Scan for the cell matching the given text and deliver its [x, y] coordinate at center. 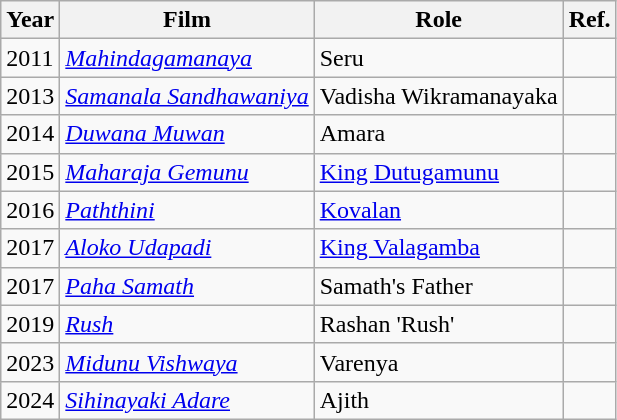
Samath's Father [438, 286]
2016 [30, 210]
2011 [30, 58]
2013 [30, 96]
Mahindagamanaya [187, 58]
Varenya [438, 362]
Role [438, 20]
2019 [30, 324]
Duwana Muwan [187, 134]
Seru [438, 58]
2015 [30, 172]
Kovalan [438, 210]
Maharaja Gemunu [187, 172]
King Dutugamunu [438, 172]
Rashan 'Rush' [438, 324]
Vadisha Wikramanayaka [438, 96]
Midunu Vishwaya [187, 362]
Year [30, 20]
Aloko Udapadi [187, 248]
2014 [30, 134]
Paha Samath [187, 286]
Paththini [187, 210]
2024 [30, 400]
Film [187, 20]
Amara [438, 134]
King Valagamba [438, 248]
Ref. [590, 20]
Sihinayaki Adare [187, 400]
Ajith [438, 400]
Samanala Sandhawaniya [187, 96]
Rush [187, 324]
2023 [30, 362]
